Scan for the cell matching the given text and deliver its [x, y] coordinate at center. 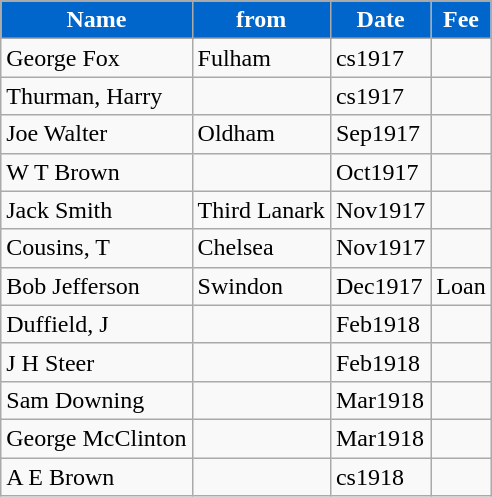
Oldham [261, 134]
Cousins, T [96, 248]
Third Lanark [261, 210]
Oct1917 [380, 172]
Sam Downing [96, 400]
Sep1917 [380, 134]
Fee [461, 20]
W T Brown [96, 172]
Duffield, J [96, 324]
Name [96, 20]
from [261, 20]
Loan [461, 286]
Fulham [261, 58]
Joe Walter [96, 134]
George McClinton [96, 438]
Date [380, 20]
Thurman, Harry [96, 96]
Chelsea [261, 248]
Jack Smith [96, 210]
George Fox [96, 58]
Swindon [261, 286]
J H Steer [96, 362]
cs1918 [380, 477]
Bob Jefferson [96, 286]
Dec1917 [380, 286]
A E Brown [96, 477]
